Return the [x, y] coordinate for the center point of the cell that contains the specified text.  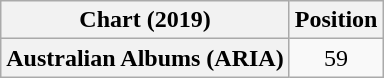
Australian Albums (ARIA) [145, 58]
Position [336, 20]
59 [336, 58]
Chart (2019) [145, 20]
